Provide the (X, Y) coordinate of the cell's center where the given text is located.  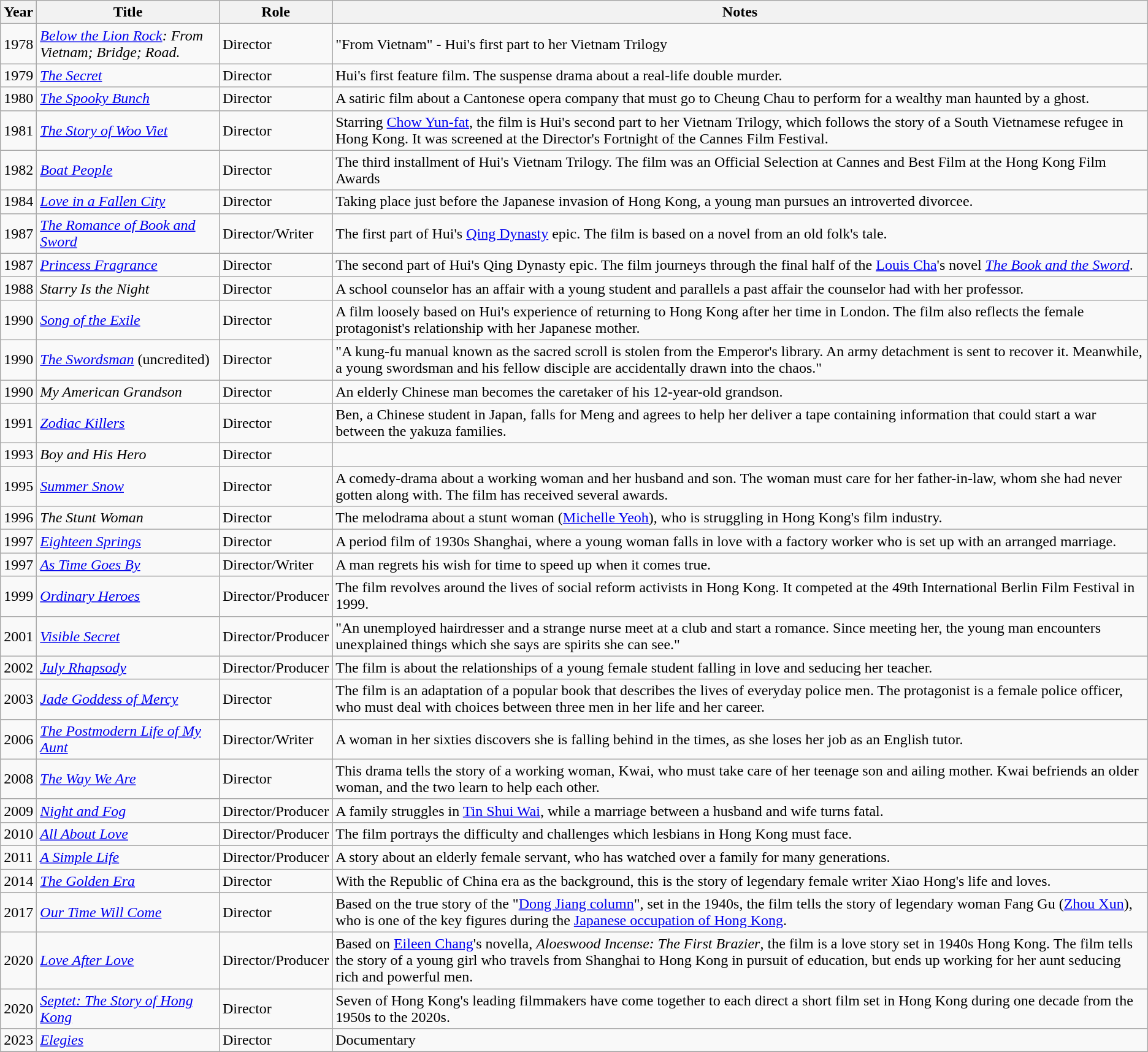
A story about an elderly female servant, who has watched over a family for many generations. (740, 857)
Documentary (740, 1040)
2017 (18, 912)
The Spooky Bunch (128, 99)
The second part of Hui's Qing Dynasty epic. The film journeys through the final half of the Louis Cha's novel The Book and the Sword. (740, 265)
2014 (18, 881)
1984 (18, 202)
Elegies (128, 1040)
Notes (740, 12)
1988 (18, 288)
Love in a Fallen City (128, 202)
1993 (18, 455)
The film is about the relationships of a young female student falling in love and seducing her teacher. (740, 668)
Summer Snow (128, 487)
My American Grandson (128, 392)
July Rhapsody (128, 668)
Title (128, 12)
Taking place just before the Japanese invasion of Hong Kong, a young man pursues an introverted divorcee. (740, 202)
The first part of Hui's Qing Dynasty epic. The film is based on a novel from an old folk's tale. (740, 233)
The film portrays the difficulty and challenges which lesbians in Hong Kong must face. (740, 834)
The melodrama about a stunt woman (Michelle Yeoh), who is struggling in Hong Kong's film industry. (740, 518)
Below the Lion Rock: From Vietnam; Bridge; Road. (128, 44)
1991 (18, 423)
The Postmodern Life of My Aunt (128, 739)
The Story of Woo Viet (128, 130)
1981 (18, 130)
A school counselor has an affair with a young student and parallels a past affair the counselor had with her professor. (740, 288)
2002 (18, 668)
The Way We Are (128, 779)
A woman in her sixties discovers she is falling behind in the times, as she loses her job as an English tutor. (740, 739)
2008 (18, 779)
Zodiac Killers (128, 423)
Boy and His Hero (128, 455)
Eighteen Springs (128, 541)
1982 (18, 170)
The film revolves around the lives of social reform activists in Hong Kong. It competed at the 49th International Berlin Film Festival in 1999. (740, 596)
Starry Is the Night (128, 288)
2010 (18, 834)
2011 (18, 857)
An elderly Chinese man becomes the caretaker of his 12-year-old grandson. (740, 392)
1995 (18, 487)
All About Love (128, 834)
2023 (18, 1040)
1999 (18, 596)
2001 (18, 636)
The Stunt Woman (128, 518)
1978 (18, 44)
As Time Goes By (128, 565)
Our Time Will Come (128, 912)
2003 (18, 699)
Song of the Exile (128, 320)
1996 (18, 518)
The Romance of Book and Sword (128, 233)
2006 (18, 739)
Year (18, 12)
The third installment of Hui's Vietnam Trilogy. The film was an Official Selection at Cannes and Best Film at the Hong Kong Film Awards (740, 170)
1979 (18, 75)
Role (275, 12)
2009 (18, 810)
"From Vietnam" - Hui's first part to her Vietnam Trilogy (740, 44)
The Swordsman (uncredited) (128, 359)
Ordinary Heroes (128, 596)
A man regrets his wish for time to speed up when it comes true. (740, 565)
A family struggles in Tin Shui Wai, while a marriage between a husband and wife turns fatal. (740, 810)
The Golden Era (128, 881)
Night and Fog (128, 810)
A satiric film about a Cantonese opera company that must go to Cheung Chau to perform for a wealthy man haunted by a ghost. (740, 99)
Visible Secret (128, 636)
1980 (18, 99)
A Simple Life (128, 857)
With the Republic of China era as the background, this is the story of legendary female writer Xiao Hong's life and loves. (740, 881)
Boat People (128, 170)
Princess Fragrance (128, 265)
The Secret (128, 75)
A period film of 1930s Shanghai, where a young woman falls in love with a factory worker who is set up with an arranged marriage. (740, 541)
Septet: The Story of Hong Kong (128, 1009)
Hui's first feature film. The suspense drama about a real-life double murder. (740, 75)
Jade Goddess of Mercy (128, 699)
Love After Love (128, 961)
